Pinpoint the cell where the given text exists, returning its [X, Y] midpoint coordinate. 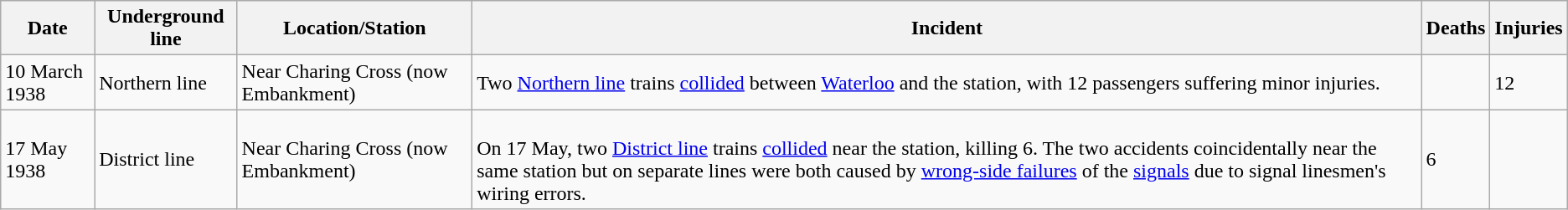
Northern line [166, 82]
17 May 1938 [48, 159]
Injuries [1529, 28]
Underground line [166, 28]
10 March 1938 [48, 82]
12 [1529, 82]
Incident [946, 28]
Deaths [1456, 28]
6 [1456, 159]
Location/Station [355, 28]
District line [166, 159]
Two Northern line trains collided between Waterloo and the station, with 12 passengers suffering minor injuries. [946, 82]
Date [48, 28]
